Capture the cell that displays the provided text and extract its (x, y) central coordinate. 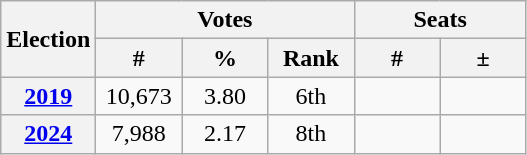
Seats (440, 20)
10,673 (139, 96)
3.80 (225, 96)
Votes (225, 20)
Election (48, 39)
2019 (48, 96)
7,988 (139, 134)
2024 (48, 134)
8th (311, 134)
Rank (311, 58)
% (225, 58)
6th (311, 96)
± (483, 58)
2.17 (225, 134)
